Provide the [x, y] coordinate of the cell's center where the given text is located.  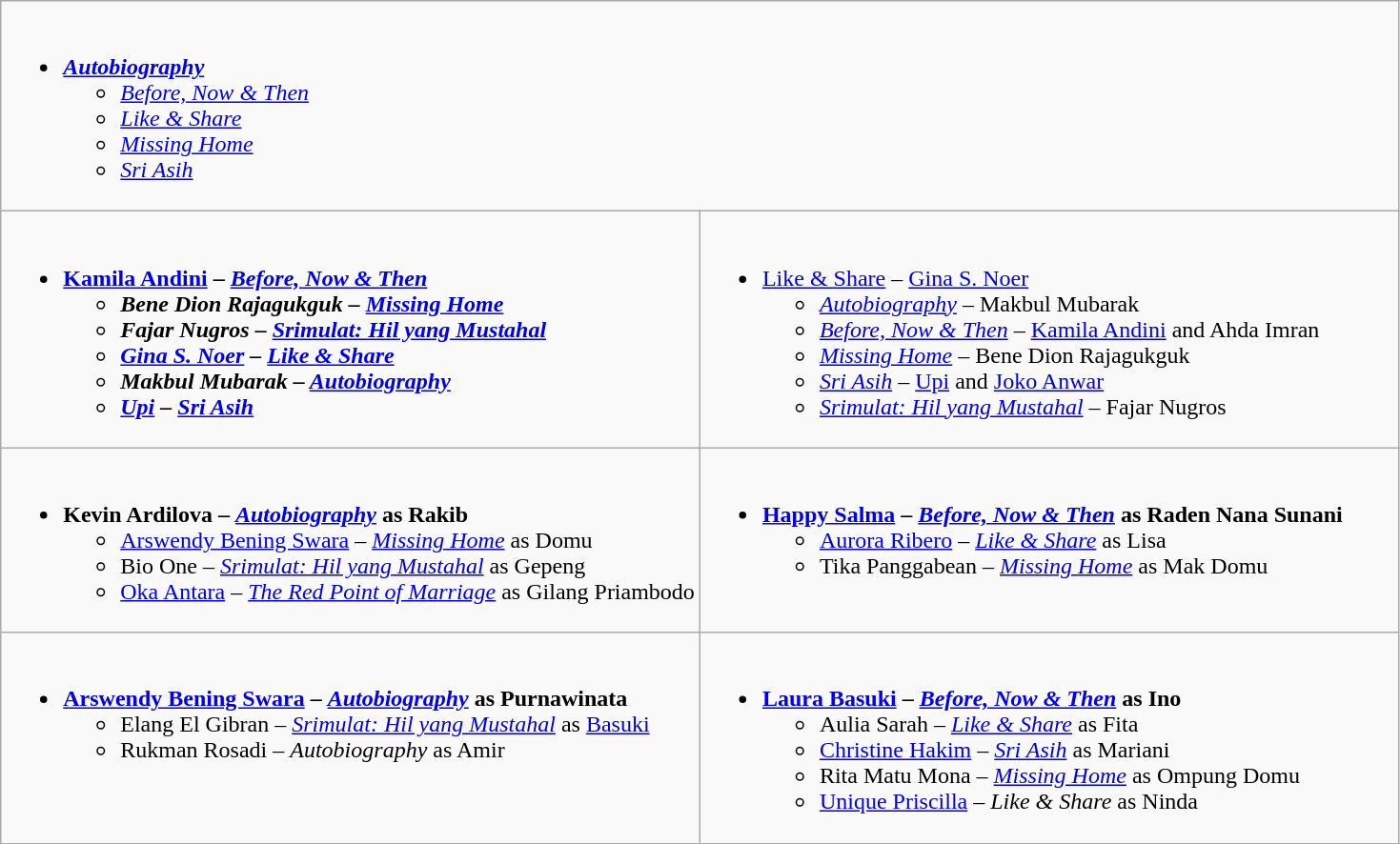
Happy Salma – Before, Now & Then as Raden Nana SunaniAurora Ribero – Like & Share as LisaTika Panggabean – Missing Home as Mak Domu [1049, 540]
Arswendy Bening Swara – Autobiography as PurnawinataElang El Gibran – Srimulat: Hil yang Mustahal as BasukiRukman Rosadi – Autobiography as Amir [351, 737]
AutobiographyBefore, Now & ThenLike & ShareMissing HomeSri Asih [700, 107]
